Extract the (X, Y) coordinate from the center of the cell holding the provided text.  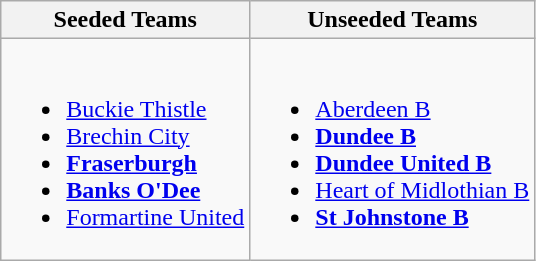
Buckie ThistleBrechin CityFraserburghBanks O'DeeFormartine United (126, 150)
Unseeded Teams (392, 20)
Seeded Teams (126, 20)
Aberdeen BDundee BDundee United BHeart of Midlothian BSt Johnstone B (392, 150)
